Search for the cell housing the specified text and yield its (x, y) center coordinate. 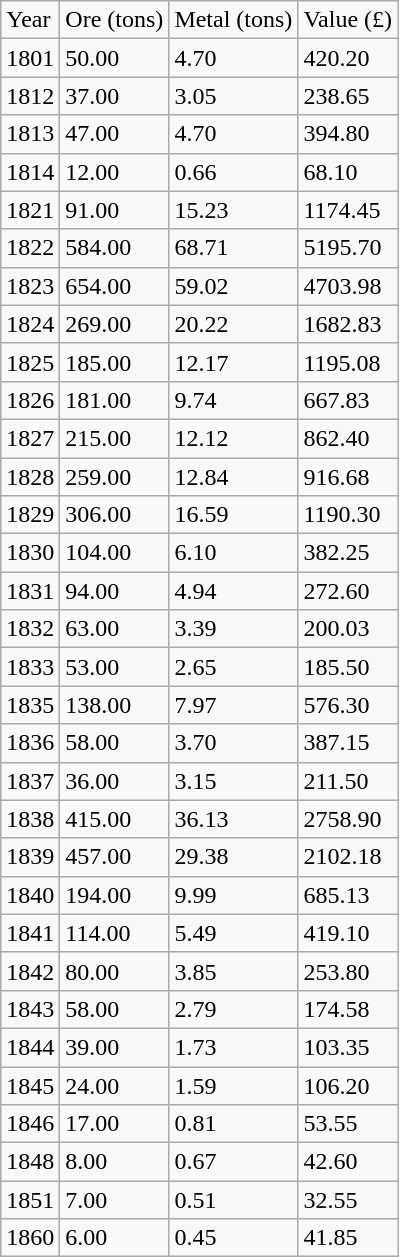
1844 (30, 1047)
1822 (30, 248)
20.22 (234, 324)
1837 (30, 781)
103.35 (348, 1047)
1836 (30, 743)
29.38 (234, 857)
185.50 (348, 667)
194.00 (114, 895)
215.00 (114, 438)
1821 (30, 210)
1841 (30, 933)
3.15 (234, 781)
576.30 (348, 705)
4703.98 (348, 286)
114.00 (114, 933)
862.40 (348, 438)
4.94 (234, 591)
68.10 (348, 172)
12.84 (234, 477)
36.13 (234, 819)
3.05 (234, 96)
238.65 (348, 96)
253.80 (348, 971)
Metal (tons) (234, 20)
53.55 (348, 1124)
106.20 (348, 1085)
1840 (30, 895)
1848 (30, 1162)
41.85 (348, 1238)
59.02 (234, 286)
47.00 (114, 134)
269.00 (114, 324)
3.85 (234, 971)
0.66 (234, 172)
1826 (30, 400)
181.00 (114, 400)
0.81 (234, 1124)
1824 (30, 324)
12.17 (234, 362)
1812 (30, 96)
Value (£) (348, 20)
80.00 (114, 971)
2102.18 (348, 857)
200.03 (348, 629)
5195.70 (348, 248)
32.55 (348, 1200)
63.00 (114, 629)
2758.90 (348, 819)
916.68 (348, 477)
36.00 (114, 781)
1190.30 (348, 515)
Ore (tons) (114, 20)
3.39 (234, 629)
8.00 (114, 1162)
94.00 (114, 591)
1829 (30, 515)
1831 (30, 591)
1.73 (234, 1047)
68.71 (234, 248)
1845 (30, 1085)
138.00 (114, 705)
1835 (30, 705)
584.00 (114, 248)
1846 (30, 1124)
1851 (30, 1200)
7.97 (234, 705)
457.00 (114, 857)
39.00 (114, 1047)
382.25 (348, 553)
53.00 (114, 667)
1830 (30, 553)
1682.83 (348, 324)
1839 (30, 857)
654.00 (114, 286)
Year (30, 20)
7.00 (114, 1200)
1828 (30, 477)
415.00 (114, 819)
1801 (30, 58)
419.10 (348, 933)
37.00 (114, 96)
24.00 (114, 1085)
387.15 (348, 743)
42.60 (348, 1162)
50.00 (114, 58)
12.12 (234, 438)
0.67 (234, 1162)
15.23 (234, 210)
3.70 (234, 743)
1827 (30, 438)
1174.45 (348, 210)
1833 (30, 667)
306.00 (114, 515)
1842 (30, 971)
1843 (30, 1009)
211.50 (348, 781)
1814 (30, 172)
272.60 (348, 591)
1813 (30, 134)
9.99 (234, 895)
1825 (30, 362)
1860 (30, 1238)
259.00 (114, 477)
1832 (30, 629)
420.20 (348, 58)
17.00 (114, 1124)
6.10 (234, 553)
2.79 (234, 1009)
185.00 (114, 362)
667.83 (348, 400)
2.65 (234, 667)
91.00 (114, 210)
0.51 (234, 1200)
16.59 (234, 515)
1.59 (234, 1085)
6.00 (114, 1238)
1823 (30, 286)
104.00 (114, 553)
12.00 (114, 172)
685.13 (348, 895)
394.80 (348, 134)
9.74 (234, 400)
0.45 (234, 1238)
5.49 (234, 933)
1195.08 (348, 362)
174.58 (348, 1009)
1838 (30, 819)
